Output the [X, Y] coordinate of the center of the cell containing the given text.  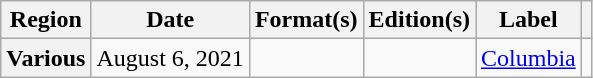
Various [46, 58]
Format(s) [306, 20]
Label [529, 20]
Region [46, 20]
August 6, 2021 [170, 58]
Edition(s) [419, 20]
Columbia [529, 58]
Date [170, 20]
